Locate the cell with the specified text and output its (x, y) center coordinate. 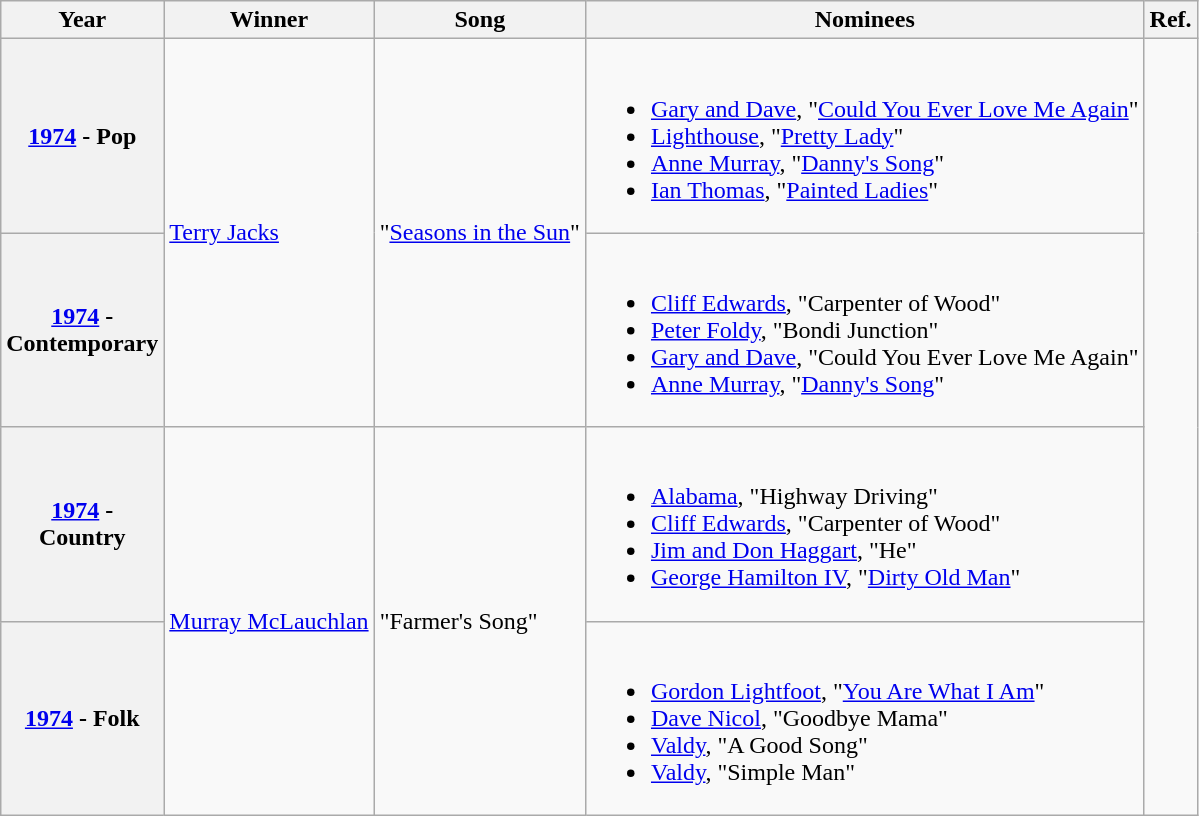
Winner (269, 20)
Nominees (864, 20)
Cliff Edwards, "Carpenter of Wood"Peter Foldy, "Bondi Junction"Gary and Dave, "Could You Ever Love Me Again"Anne Murray, "Danny's Song" (864, 330)
1974 - Pop (82, 136)
"Seasons in the Sun" (480, 233)
1974 - Folk (82, 718)
Terry Jacks (269, 233)
Alabama, "Highway Driving"Cliff Edwards, "Carpenter of Wood"Jim and Don Haggart, "He"George Hamilton IV, "Dirty Old Man" (864, 524)
Murray McLauchlan (269, 621)
Year (82, 20)
Gordon Lightfoot, "You Are What I Am"Dave Nicol, "Goodbye Mama"Valdy, "A Good Song"Valdy, "Simple Man" (864, 718)
Gary and Dave, "Could You Ever Love Me Again"Lighthouse, "Pretty Lady"Anne Murray, "Danny's Song"Ian Thomas, "Painted Ladies" (864, 136)
1974 - Contemporary (82, 330)
Song (480, 20)
Ref. (1170, 20)
1974 - Country (82, 524)
"Farmer's Song" (480, 621)
